Determine the [X, Y] coordinate at the center of the cell enclosing the given text.  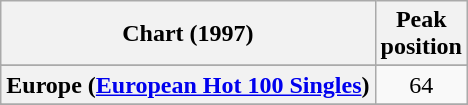
Chart (1997) [188, 34]
Peakposition [421, 34]
Europe (European Hot 100 Singles) [188, 85]
64 [421, 85]
